Pinpoint the cell where the given text exists, returning its (X, Y) midpoint coordinate. 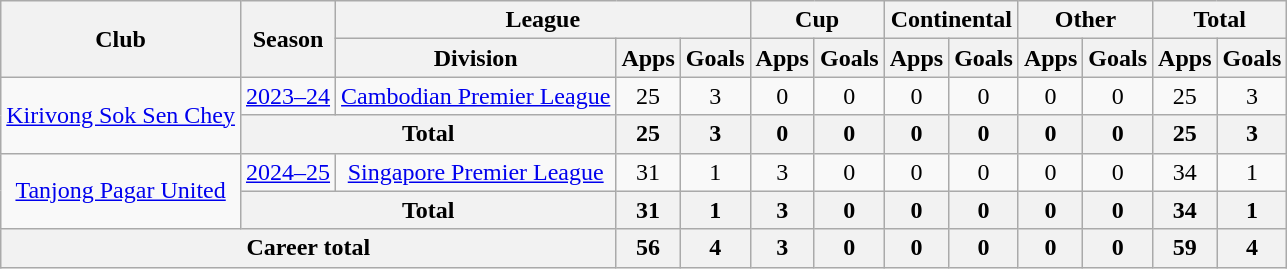
Division (476, 58)
2023–24 (288, 96)
Kirivong Sok Sen Chey (121, 115)
League (543, 20)
Other (1085, 20)
59 (1185, 248)
56 (648, 248)
Cup (817, 20)
2024–25 (288, 172)
Singapore Premier League (476, 172)
Season (288, 39)
Continental (951, 20)
Cambodian Premier League (476, 96)
Career total (308, 248)
Tanjong Pagar United (121, 191)
Club (121, 39)
